Detect which cell encompasses the target text, then output its [X, Y] center coordinate. 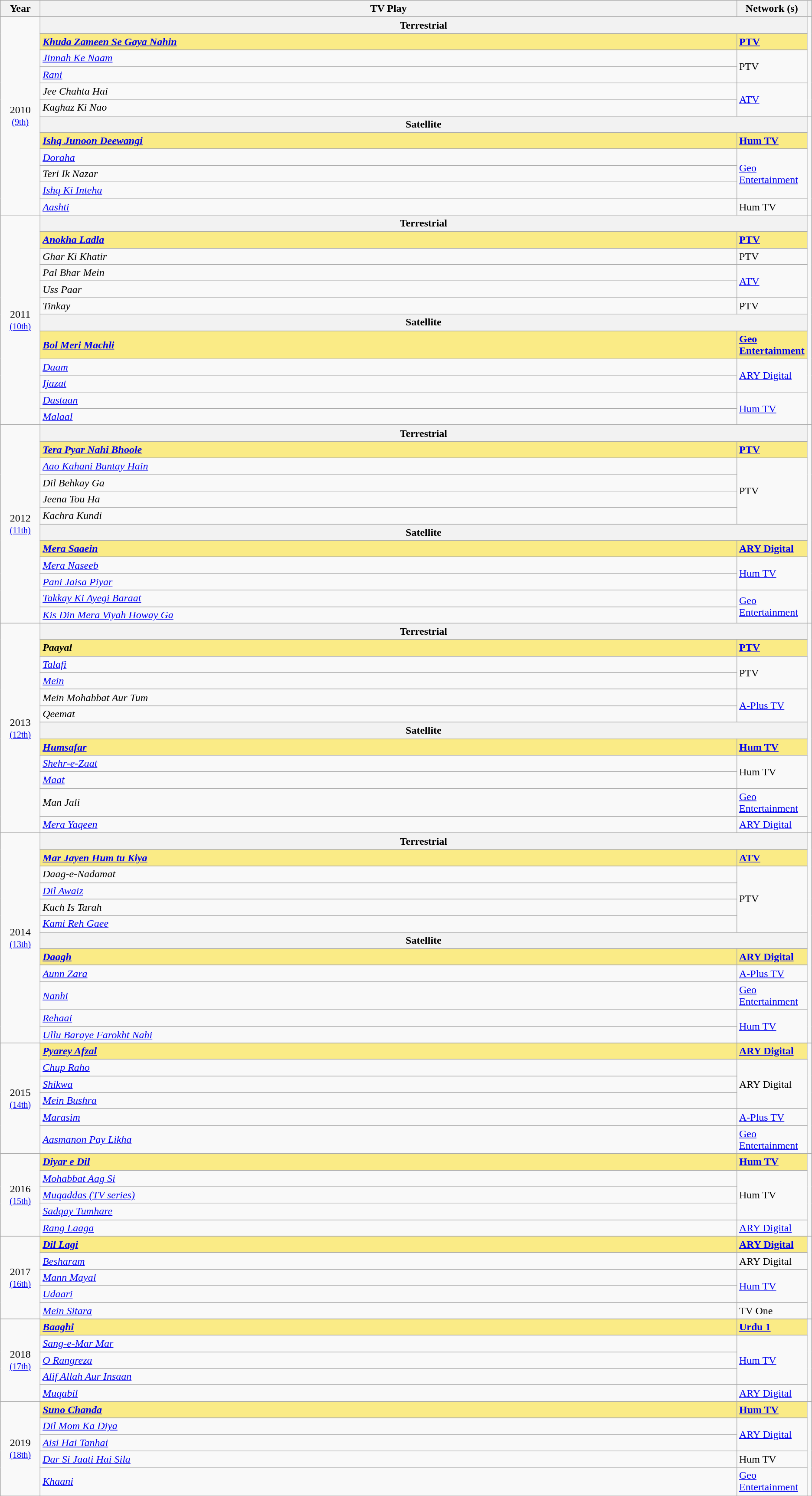
Chup Raho [389, 1068]
Maat [389, 780]
Tera Pyar Nahi Bhoole [389, 449]
Kuch Is Tarah [389, 907]
Takkay Ki Ayegi Baraat [389, 598]
Ishq Ki Inteha [389, 190]
Daagh [389, 957]
Aasmanon Pay Likha [389, 1139]
Daag-e-Nadamat [389, 874]
Year [20, 9]
2015(14th) [20, 1099]
Dil Lagi [389, 1244]
Dil Mom Ka Diya [389, 1426]
Doraha [389, 157]
Rani [389, 75]
Daam [389, 367]
Dar Si Jaati Hai Sila [389, 1459]
Urdu 1 [772, 1327]
Ijazat [389, 384]
Aashti [389, 207]
Anokha Ladla [389, 240]
Mann Mayal [389, 1277]
Ullu Baraye Farokht Nahi [389, 1035]
Paayal [389, 648]
Ishq Junoon Deewangi [389, 141]
2016(15th) [20, 1195]
Mein [389, 681]
Teri Ik Nazar [389, 174]
2019(18th) [20, 1448]
Udaari [389, 1294]
Mera Yaqeen [389, 825]
Malaal [389, 417]
Jeena Tou Ha [389, 499]
Baaghi [389, 1327]
Khuda Zameen Se Gaya Nahin [389, 42]
Mera Naseeb [389, 565]
TV One [772, 1311]
Mein Sitara [389, 1311]
Pani Jaisa Piyar [389, 582]
2010(9th) [20, 116]
Khaani [389, 1481]
Muqabil [389, 1393]
Besharam [389, 1261]
Dil Behkay Ga [389, 483]
2018(17th) [20, 1360]
2012(11th) [20, 524]
Diyar e Dil [389, 1162]
O Rangreza [389, 1360]
Jinnah Ke Naam [389, 58]
Pal Bhar Mein [389, 273]
Mar Jayen Hum tu Kiya [389, 858]
Mein Mohabbat Aur Tum [389, 697]
Kachra Kundi [389, 516]
Kami Reh Gaee [389, 924]
Network (s) [772, 9]
Man Jali [389, 803]
Muqaddas (TV series) [389, 1195]
Aunn Zara [389, 973]
Uss Paar [389, 289]
2017(16th) [20, 1277]
Sang-e-Mar Mar [389, 1344]
Shikwa [389, 1084]
Qeemat [389, 714]
Alif Allah Aur Insaan [389, 1377]
Talafi [389, 664]
Mohabbat Aag Si [389, 1178]
Tinkay [389, 306]
2013(12th) [20, 728]
TV Play [389, 9]
2011(10th) [20, 320]
Bol Meri Machli [389, 344]
Dil Awaiz [389, 891]
Pyarey Afzal [389, 1051]
Rehaai [389, 1018]
Nanhi [389, 995]
Ghar Ki Khatir [389, 256]
Rang Laaga [389, 1228]
2014(13th) [20, 938]
Marasim [389, 1117]
Mera Saaein [389, 549]
Kis Din Mera Viyah Howay Ga [389, 615]
Suno Chanda [389, 1410]
Mein Bushra [389, 1101]
Humsafar [389, 747]
Jee Chahta Hai [389, 91]
Shehr-e-Zaat [389, 764]
Dastaan [389, 400]
Aisi Hai Tanhai [389, 1443]
Sadqay Tumhare [389, 1211]
Aao Kahani Buntay Hain [389, 466]
Kaghaz Ki Nao [389, 108]
